Capture the cell that displays the provided text and extract its [x, y] central coordinate. 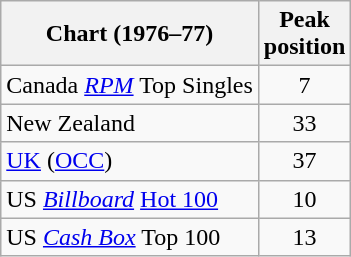
Peakposition [304, 34]
US Billboard Hot 100 [130, 199]
37 [304, 161]
Canada RPM Top Singles [130, 85]
US Cash Box Top 100 [130, 237]
13 [304, 237]
Chart (1976–77) [130, 34]
New Zealand [130, 123]
7 [304, 85]
33 [304, 123]
UK (OCC) [130, 161]
10 [304, 199]
